Locate the cell with the specified text and output its [x, y] center coordinate. 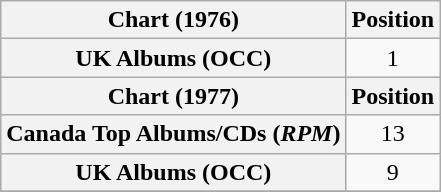
13 [393, 134]
Canada Top Albums/CDs (RPM) [174, 134]
9 [393, 172]
Chart (1977) [174, 96]
1 [393, 58]
Chart (1976) [174, 20]
